For the text-containing cell, return its midpoint in [x, y] coordinate format. 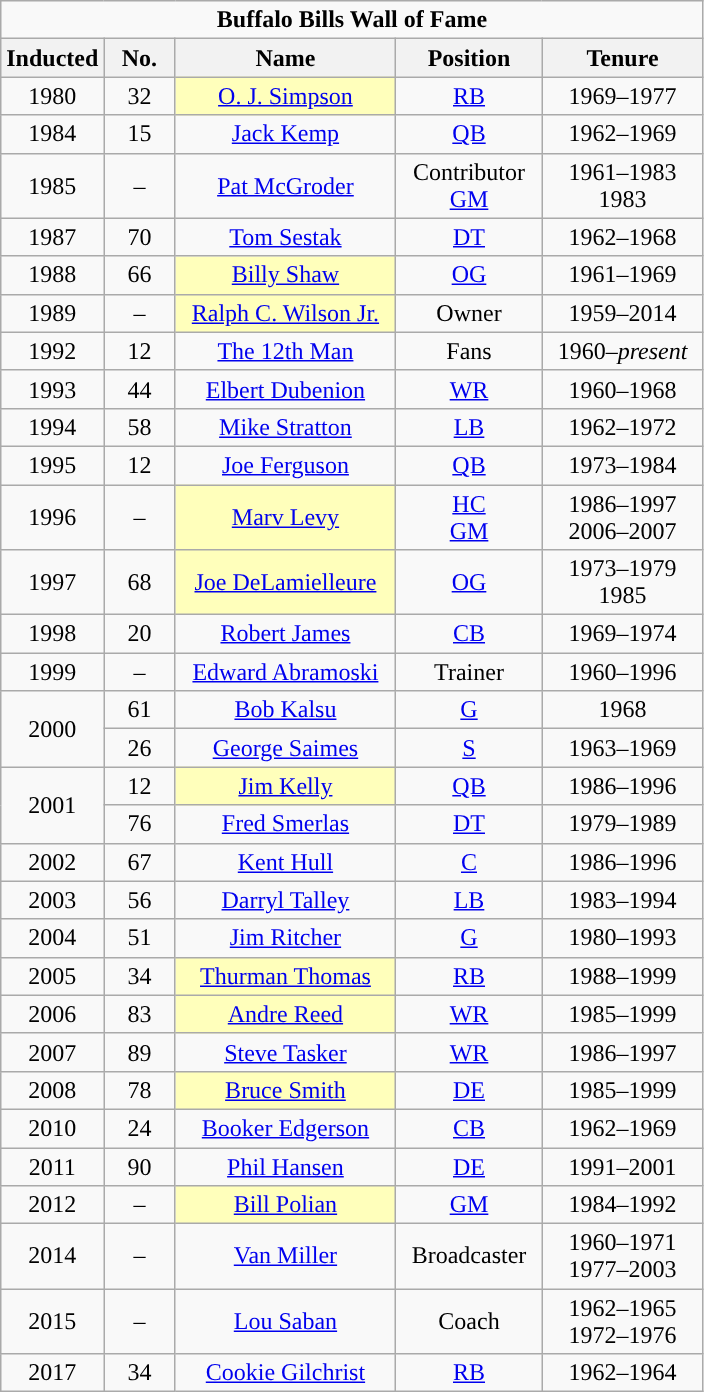
Trainer [469, 672]
2002 [52, 862]
Van Miller [286, 1256]
1962–19651972–1976 [622, 1322]
Joe Ferguson [286, 465]
1994 [52, 427]
1968 [622, 710]
67 [140, 862]
Name [286, 58]
Bruce Smith [286, 1090]
1988 [52, 275]
1960–1968 [622, 389]
1999 [52, 672]
61 [140, 710]
1961–19831983 [622, 186]
1986–19972006–2007 [622, 516]
1985 [52, 186]
Andre Reed [286, 1014]
44 [140, 389]
2006 [52, 1014]
Coach [469, 1322]
Darryl Talley [286, 900]
1997 [52, 582]
2010 [52, 1128]
1961–1969 [622, 275]
Phil Hansen [286, 1167]
Tenure [622, 58]
1963–1969 [622, 748]
Jack Kemp [286, 134]
Tom Sestak [286, 237]
Jim Ritcher [286, 938]
2011 [52, 1167]
O. J. Simpson [286, 96]
1960–1996 [622, 672]
Ralph C. Wilson Jr. [286, 313]
HCGM [469, 516]
78 [140, 1090]
Booker Edgerson [286, 1128]
2014 [52, 1256]
Fred Smerlas [286, 824]
1988–1999 [622, 976]
Kent Hull [286, 862]
Position [469, 58]
1993 [52, 389]
2012 [52, 1205]
Pat McGroder [286, 186]
2003 [52, 900]
2004 [52, 938]
Fans [469, 351]
32 [140, 96]
1996 [52, 516]
Owner [469, 313]
George Saimes [286, 748]
89 [140, 1052]
1969–1974 [622, 634]
1973–1984 [622, 465]
2015 [52, 1322]
2007 [52, 1052]
Lou Saban [286, 1322]
1979–1989 [622, 824]
Mike Stratton [286, 427]
Cookie Gilchrist [286, 1373]
S [469, 748]
2000 [52, 729]
Elbert Dubenion [286, 389]
Broadcaster [469, 1256]
Robert James [286, 634]
Jim Kelly [286, 786]
68 [140, 582]
1962–1968 [622, 237]
1991–2001 [622, 1167]
1980 [52, 96]
1995 [52, 465]
1984–1992 [622, 1205]
1962–1964 [622, 1373]
1986–1997 [622, 1052]
1980–1993 [622, 938]
GM [469, 1205]
Bill Polian [286, 1205]
Steve Tasker [286, 1052]
51 [140, 938]
Buffalo Bills Wall of Fame [352, 20]
76 [140, 824]
15 [140, 134]
66 [140, 275]
ContributorGM [469, 186]
56 [140, 900]
1992 [52, 351]
1969–1977 [622, 96]
1984 [52, 134]
1989 [52, 313]
1998 [52, 634]
2001 [52, 805]
26 [140, 748]
70 [140, 237]
The 12th Man [286, 351]
83 [140, 1014]
Thurman Thomas [286, 976]
2008 [52, 1090]
1983–1994 [622, 900]
1962–1972 [622, 427]
24 [140, 1128]
1960–present [622, 351]
Billy Shaw [286, 275]
Marv Levy [286, 516]
No. [140, 58]
Joe DeLamielleure [286, 582]
Edward Abramoski [286, 672]
1987 [52, 237]
1959–2014 [622, 313]
C [469, 862]
1973–19791985 [622, 582]
58 [140, 427]
1960–19711977–2003 [622, 1256]
Bob Kalsu [286, 710]
2017 [52, 1373]
Inducted [52, 58]
90 [140, 1167]
2005 [52, 976]
20 [140, 634]
